Capture the cell that displays the provided text and extract its [X, Y] central coordinate. 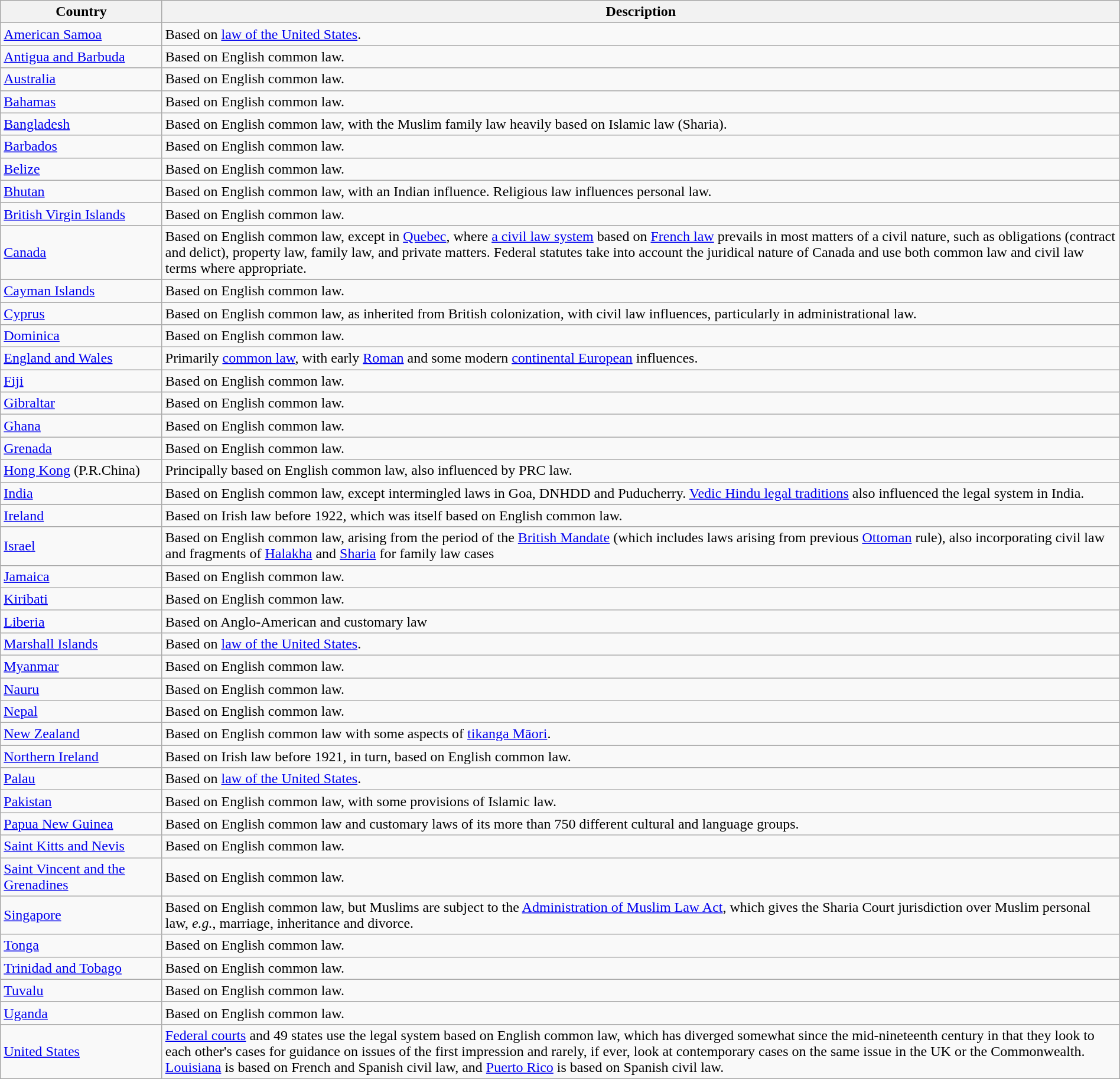
Based on English common law with some aspects of tikanga Māori. [640, 734]
Kiribati [82, 599]
Bangladesh [82, 124]
Based on English common law, with an Indian influence. Religious law influences personal law. [640, 191]
Bhutan [82, 191]
Primarily common law, with early Roman and some modern continental European influences. [640, 358]
Uganda [82, 1013]
Based on English common law, as inherited from British colonization, with civil law influences, particularly in administrational law. [640, 314]
England and Wales [82, 358]
Singapore [82, 915]
Gibraltar [82, 403]
India [82, 493]
Trinidad and Tobago [82, 968]
Description [640, 12]
Antigua and Barbuda [82, 57]
Ireland [82, 516]
New Zealand [82, 734]
Saint Kitts and Nevis [82, 846]
American Samoa [82, 34]
Barbados [82, 146]
Based on Anglo-American and customary law [640, 621]
Principally based on English common law, also influenced by PRC law. [640, 471]
Based on Irish law before 1922, which was itself based on English common law. [640, 516]
Palau [82, 779]
Ghana [82, 426]
Dominica [82, 336]
Saint Vincent and the Grenadines [82, 876]
Israel [82, 546]
Pakistan [82, 801]
Based on English common law, with some provisions of Islamic law. [640, 801]
Nepal [82, 712]
Canada [82, 252]
Cyprus [82, 314]
British Virgin Islands [82, 214]
Hong Kong (P.R.China) [82, 471]
Nauru [82, 689]
Cayman Islands [82, 291]
Northern Ireland [82, 757]
Based on English common law and customary laws of its more than 750 different cultural and language groups. [640, 824]
Marshall Islands [82, 644]
Belize [82, 169]
Liberia [82, 621]
Tonga [82, 946]
Tuvalu [82, 990]
Myanmar [82, 666]
Jamaica [82, 576]
Country [82, 12]
Bahamas [82, 102]
Australia [82, 79]
Papua New Guinea [82, 824]
United States [82, 1051]
Based on Irish law before 1921, in turn, based on English common law. [640, 757]
Based on English common law, with the Muslim family law heavily based on Islamic law (Sharia). [640, 124]
Fiji [82, 381]
Grenada [82, 448]
